Extract the [X, Y] coordinate from the center of the cell holding the provided text.  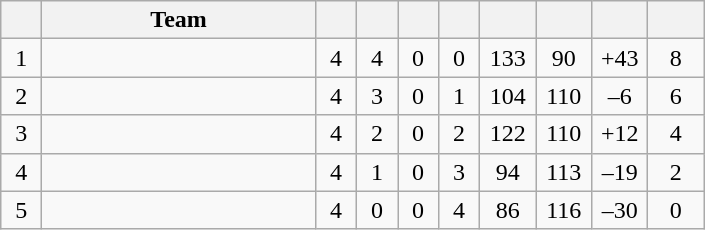
+12 [620, 134]
122 [508, 134]
+43 [620, 58]
Team [179, 20]
113 [564, 172]
8 [676, 58]
–19 [620, 172]
–30 [620, 210]
5 [22, 210]
133 [508, 58]
104 [508, 96]
86 [508, 210]
116 [564, 210]
–6 [620, 96]
90 [564, 58]
94 [508, 172]
6 [676, 96]
